Search for the cell housing the specified text and yield its (x, y) center coordinate. 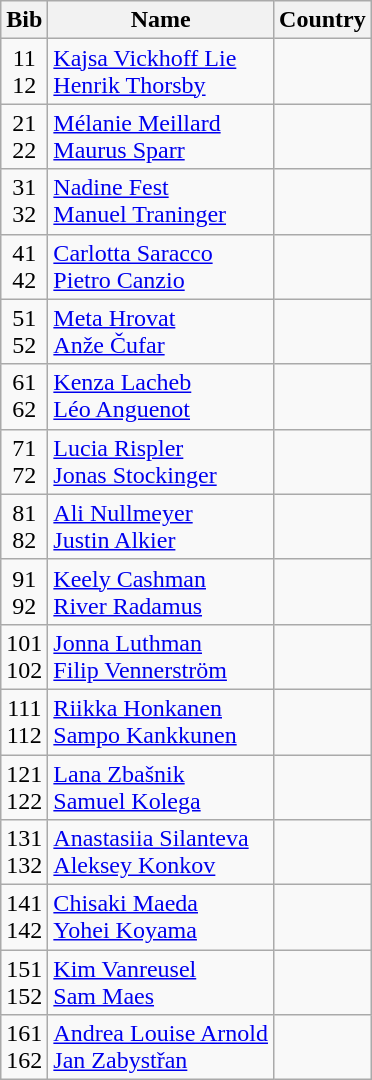
7172 (24, 462)
111112 (24, 722)
Jonna LuthmanFilip Vennerström (161, 656)
Anastasiia SilantevaAleksey Konkov (161, 852)
Chisaki MaedaYohei Koyama (161, 918)
Lucia RisplerJonas Stockinger (161, 462)
2122 (24, 136)
Lana ZbašnikSamuel Kolega (161, 786)
Mélanie MeillardMaurus Sparr (161, 136)
4142 (24, 266)
3132 (24, 202)
Country (323, 20)
Ali NullmeyerJustin Alkier (161, 526)
Kim VanreuselSam Maes (161, 982)
Keely CashmanRiver Radamus (161, 592)
141142 (24, 918)
Nadine FestManuel Traninger (161, 202)
5152 (24, 332)
Kajsa Vickhoff LieHenrik Thorsby (161, 72)
161162 (24, 1048)
6162 (24, 396)
Bib (24, 20)
9192 (24, 592)
Name (161, 20)
101102 (24, 656)
Carlotta SaraccoPietro Canzio (161, 266)
131132 (24, 852)
8182 (24, 526)
Kenza LachebLéo Anguenot (161, 396)
Meta HrovatAnže Čufar (161, 332)
1112 (24, 72)
Andrea Louise ArnoldJan Zabystřan (161, 1048)
121122 (24, 786)
151152 (24, 982)
Riikka HonkanenSampo Kankkunen (161, 722)
